Search for the cell housing the specified text and yield its [x, y] center coordinate. 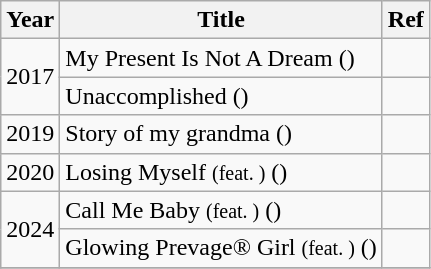
2019 [30, 134]
2024 [30, 229]
2020 [30, 172]
Call Me Baby (feat. ) () [222, 210]
Story of my grandma () [222, 134]
Year [30, 20]
2017 [30, 77]
Title [222, 20]
Unaccomplished () [222, 96]
Losing Myself (feat. ) () [222, 172]
My Present Is Not A Dream () [222, 58]
Ref [406, 20]
Glowing Prevage® Girl (feat. ) () [222, 248]
